Locate the cell with the specified text and output its [x, y] center coordinate. 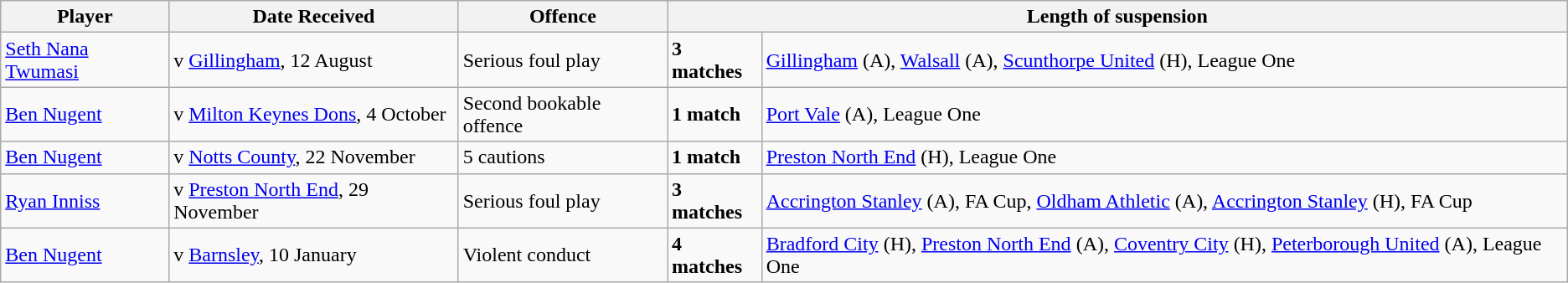
Bradford City (H), Preston North End (A), Coventry City (H), Peterborough United (A), League One [1164, 255]
Gillingham (A), Walsall (A), Scunthorpe United (H), League One [1164, 60]
Length of suspension [1117, 17]
Date Received [313, 17]
v Preston North End, 29 November [313, 201]
Second bookable offence [563, 114]
Accrington Stanley (A), FA Cup, Oldham Athletic (A), Accrington Stanley (H), FA Cup [1164, 201]
Player [85, 17]
v Barnsley, 10 January [313, 255]
Seth Nana Twumasi [85, 60]
v Notts County, 22 November [313, 157]
Preston North End (H), League One [1164, 157]
Offence [563, 17]
v Gillingham, 12 August [313, 60]
v Milton Keynes Dons, 4 October [313, 114]
Ryan Inniss [85, 201]
4 matches [715, 255]
Port Vale (A), League One [1164, 114]
Violent conduct [563, 255]
5 cautions [563, 157]
